Search for the cell housing the specified text and yield its (x, y) center coordinate. 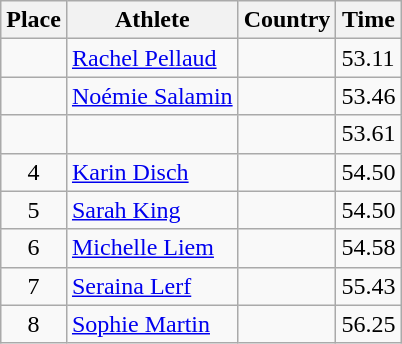
Seraina Lerf (152, 286)
6 (34, 248)
8 (34, 324)
Michelle Liem (152, 248)
55.43 (368, 286)
7 (34, 286)
5 (34, 210)
53.61 (368, 134)
53.46 (368, 96)
Rachel Pellaud (152, 58)
Noémie Salamin (152, 96)
Sophie Martin (152, 324)
Country (287, 20)
4 (34, 172)
Time (368, 20)
53.11 (368, 58)
Athlete (152, 20)
54.58 (368, 248)
Place (34, 20)
Sarah King (152, 210)
Karin Disch (152, 172)
56.25 (368, 324)
